Locate the cell with the specified text and output its (x, y) center coordinate. 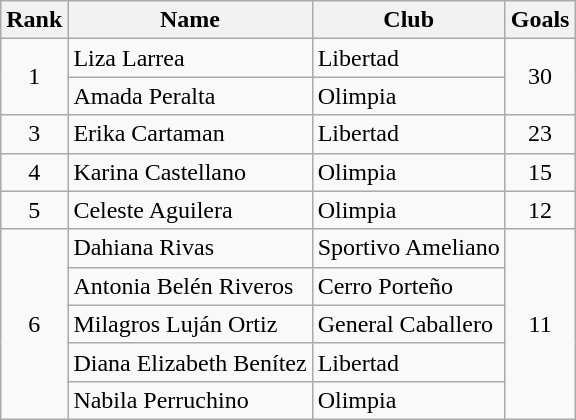
Celeste Aguilera (190, 210)
11 (540, 324)
Rank (34, 20)
Karina Castellano (190, 172)
12 (540, 210)
Diana Elizabeth Benítez (190, 362)
Nabila Perruchino (190, 400)
Erika Cartaman (190, 134)
Cerro Porteño (408, 286)
4 (34, 172)
Milagros Luján Ortiz (190, 324)
Dahiana Rivas (190, 248)
3 (34, 134)
5 (34, 210)
Goals (540, 20)
1 (34, 77)
Club (408, 20)
15 (540, 172)
23 (540, 134)
Liza Larrea (190, 58)
General Caballero (408, 324)
30 (540, 77)
Name (190, 20)
6 (34, 324)
Sportivo Ameliano (408, 248)
Antonia Belén Riveros (190, 286)
Amada Peralta (190, 96)
